Locate the cell with the specified text and output its (x, y) center coordinate. 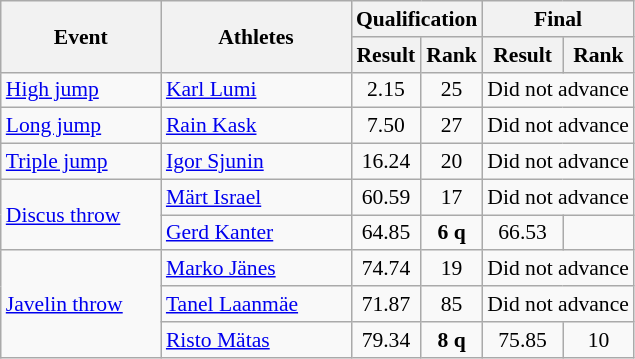
Rain Kask (256, 126)
27 (452, 126)
8 q (452, 340)
Gerd Kanter (256, 233)
60.59 (386, 197)
17 (452, 197)
Final (558, 19)
Märt Israel (256, 197)
7.50 (386, 126)
Karl Lumi (256, 90)
Tanel Laanmäe (256, 304)
Triple jump (81, 162)
6 q (452, 233)
Javelin throw (81, 304)
79.34 (386, 340)
19 (452, 269)
Athletes (256, 36)
20 (452, 162)
Marko Jänes (256, 269)
85 (452, 304)
High jump (81, 90)
71.87 (386, 304)
74.74 (386, 269)
Igor Sjunin (256, 162)
Event (81, 36)
10 (598, 340)
66.53 (522, 233)
2.15 (386, 90)
75.85 (522, 340)
64.85 (386, 233)
Risto Mätas (256, 340)
16.24 (386, 162)
Qualification (416, 19)
25 (452, 90)
Discus throw (81, 214)
Long jump (81, 126)
